Return the (X, Y) coordinate for the center point of the cell that contains the specified text.  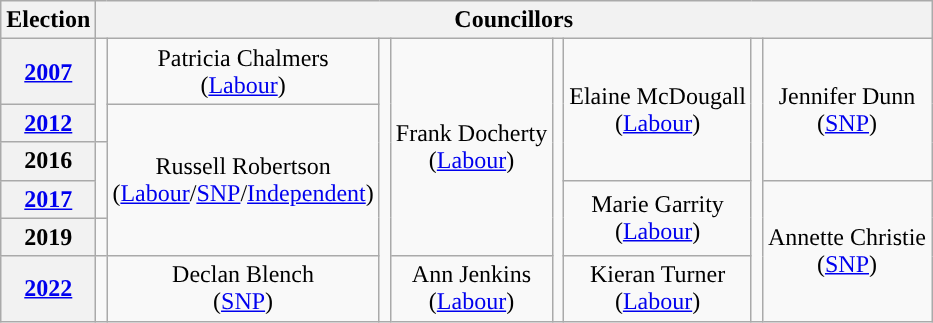
2019 (48, 237)
Patricia Chalmers(Labour) (243, 72)
Russell Robertson(Labour/SNP/Independent) (243, 180)
Kieran Turner(Labour) (658, 288)
2016 (48, 161)
2017 (48, 199)
Annette Christie(SNP) (846, 250)
2012 (48, 123)
Councillors (514, 20)
Frank Docherty(Labour) (471, 148)
2022 (48, 288)
2007 (48, 72)
Jennifer Dunn(SNP) (846, 110)
Ann Jenkins(Labour) (471, 288)
Elaine McDougall(Labour) (658, 110)
Election (48, 20)
Declan Blench(SNP) (243, 288)
Marie Garrity(Labour) (658, 218)
